Capture the cell that displays the provided text and extract its [X, Y] central coordinate. 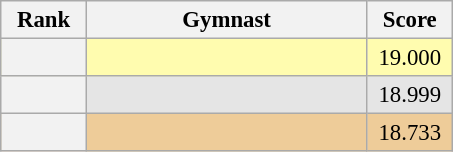
Score [410, 20]
18.999 [410, 95]
Rank [44, 20]
19.000 [410, 58]
18.733 [410, 133]
Gymnast [226, 20]
